Identify which cell holds the provided text, then report its (X, Y) central coordinate. 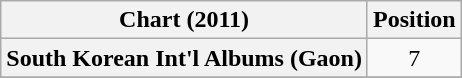
Chart (2011) (184, 20)
South Korean Int'l Albums (Gaon) (184, 58)
Position (414, 20)
7 (414, 58)
